Locate the cell with the specified text and output its (X, Y) center coordinate. 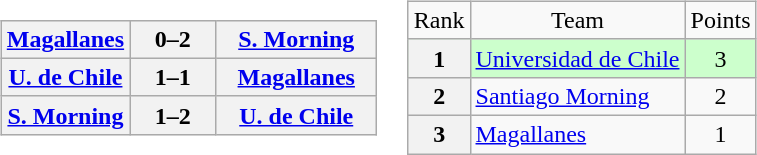
1–1 (173, 77)
1–2 (173, 115)
Rank (439, 20)
Team (578, 20)
Points (720, 20)
0–2 (173, 39)
Santiago Morning (578, 96)
Universidad de Chile (578, 58)
